Pinpoint the cell where the given text exists, returning its (x, y) midpoint coordinate. 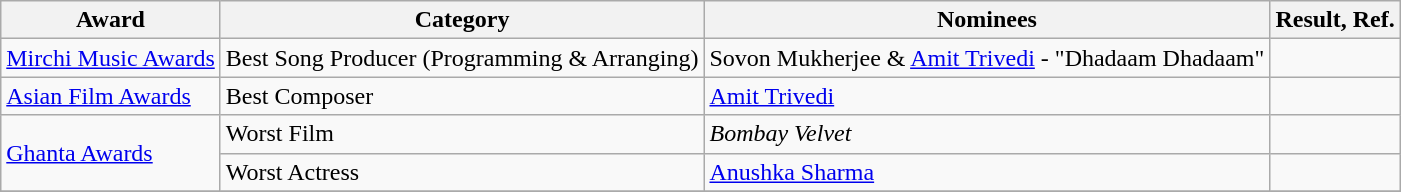
Best Composer (462, 96)
Ghanta Awards (111, 153)
Nominees (987, 20)
Worst Film (462, 134)
Amit Trivedi (987, 96)
Award (111, 20)
Anushka Sharma (987, 172)
Bombay Velvet (987, 134)
Mirchi Music Awards (111, 58)
Asian Film Awards (111, 96)
Best Song Producer (Programming & Arranging) (462, 58)
Category (462, 20)
Sovon Mukherjee & Amit Trivedi - "Dhadaam Dhadaam" (987, 58)
Result, Ref. (1335, 20)
Worst Actress (462, 172)
